Output the (x, y) coordinate of the center of the cell containing the given text.  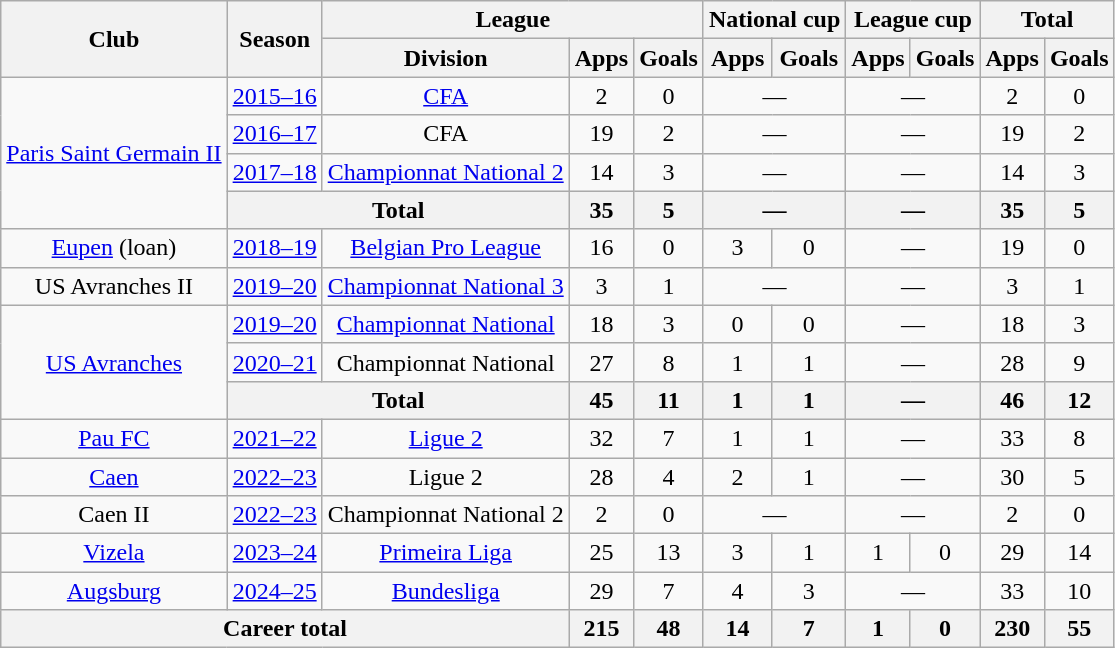
45 (601, 400)
League (512, 20)
55 (1079, 629)
2021–22 (274, 438)
215 (601, 629)
10 (1079, 591)
2018–19 (274, 248)
30 (1012, 477)
US Avranches II (114, 286)
Bundesliga (446, 591)
National cup (774, 20)
2016–17 (274, 134)
Division (446, 58)
25 (601, 553)
Season (274, 39)
46 (1012, 400)
League cup (913, 20)
32 (601, 438)
Eupen (loan) (114, 248)
2017–18 (274, 172)
Paris Saint Germain II (114, 153)
Career total (285, 629)
Caen II (114, 515)
9 (1079, 362)
Championnat National 3 (446, 286)
11 (669, 400)
12 (1079, 400)
2023–24 (274, 553)
Pau FC (114, 438)
Augsburg (114, 591)
27 (601, 362)
US Avranches (114, 362)
Belgian Pro League (446, 248)
48 (669, 629)
13 (669, 553)
2015–16 (274, 96)
Vizela (114, 553)
2020–21 (274, 362)
2024–25 (274, 591)
230 (1012, 629)
Caen (114, 477)
Club (114, 39)
16 (601, 248)
Primeira Liga (446, 553)
